Return the (x, y) coordinate for the center point of the cell that contains the specified text.  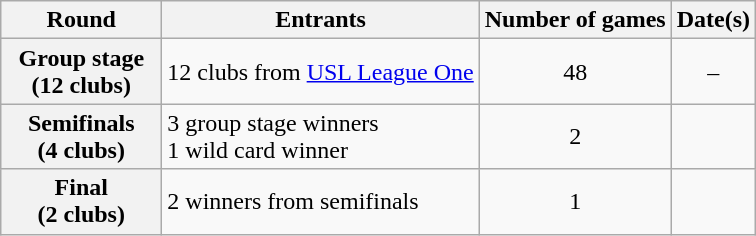
Number of games (575, 20)
Entrants (320, 20)
Group stage(12 clubs) (82, 72)
2 winners from semifinals (320, 202)
48 (575, 72)
Round (82, 20)
2 (575, 136)
3 group stage winners1 wild card winner (320, 136)
1 (575, 202)
Final(2 clubs) (82, 202)
– (713, 72)
12 clubs from USL League One (320, 72)
Semifinals(4 clubs) (82, 136)
Date(s) (713, 20)
